Provide the [x, y] coordinate of the cell's center where the given text is located.  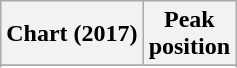
Chart (2017) [72, 34]
Peak position [189, 34]
